Return [X, Y] of the center of cell containing provided text 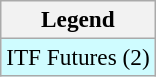
ITF Futures (2) [78, 57]
Legend [78, 19]
